From the cell containing the given text, extract its center point as [x, y] coordinate. 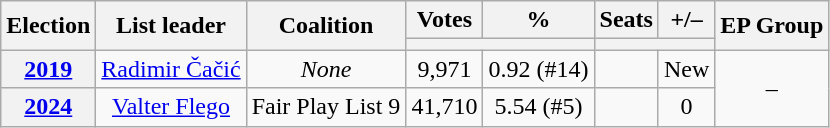
Coalition [326, 26]
41,710 [444, 107]
5.54 (#5) [538, 107]
List leader [171, 26]
New [686, 69]
% [538, 20]
Valter Flego [171, 107]
9,971 [444, 69]
EP Group [772, 26]
– [772, 88]
Seats [626, 20]
+/– [686, 20]
None [326, 69]
0 [686, 107]
2019 [48, 69]
Fair Play List 9 [326, 107]
2024 [48, 107]
0.92 (#14) [538, 69]
Votes [444, 20]
Election [48, 26]
Radimir Čačić [171, 69]
